Find where the given text appears and provide that cell's center as (X, Y) coordinate. 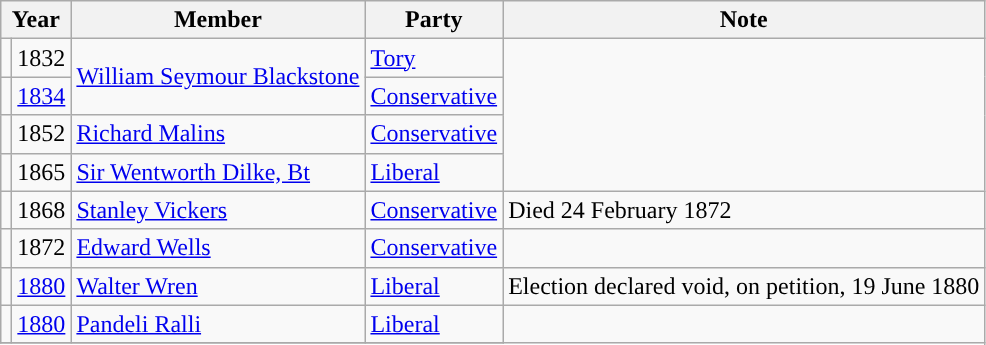
Year (36, 20)
Walter Wren (218, 286)
1832 (42, 58)
1868 (42, 210)
Stanley Vickers (218, 210)
Election declared void, on petition, 19 June 1880 (744, 286)
William Seymour Blackstone (218, 77)
1852 (42, 134)
Died 24 February 1872 (744, 210)
Party (434, 20)
1834 (42, 96)
Note (744, 20)
1865 (42, 172)
Sir Wentworth Dilke, Bt (218, 172)
Pandeli Ralli (218, 324)
Richard Malins (218, 134)
Tory (434, 58)
1872 (42, 248)
Member (218, 20)
Edward Wells (218, 248)
